Locate the cell with the specified text and output its [x, y] center coordinate. 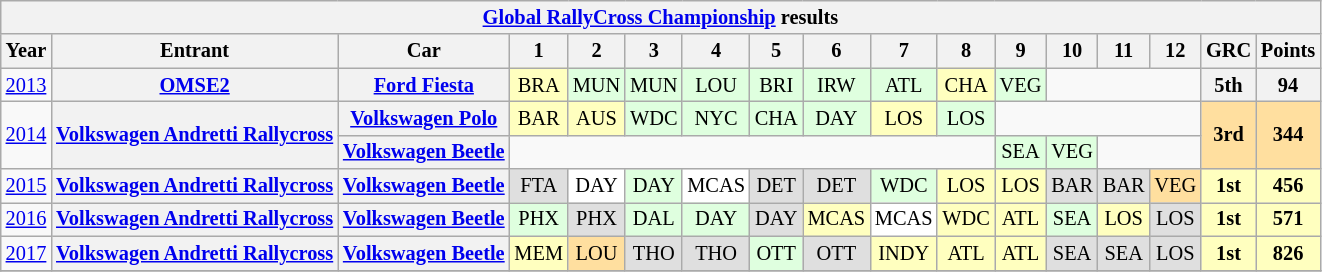
8 [966, 51]
GRC [1228, 51]
2014 [26, 134]
7 [904, 51]
Entrant [194, 51]
10 [1072, 51]
INDY [904, 253]
NYC [716, 118]
5 [776, 51]
BRI [776, 85]
BRA [539, 85]
94 [1288, 85]
Volkswagen Polo [424, 118]
Global RallyCross Championship results [660, 17]
Points [1288, 51]
3 [654, 51]
AUS [596, 118]
Year [26, 51]
OMSE2 [194, 85]
11 [1124, 51]
826 [1288, 253]
1 [539, 51]
6 [836, 51]
2016 [26, 219]
344 [1288, 134]
IRW [836, 85]
456 [1288, 186]
FTA [539, 186]
12 [1175, 51]
MEM [539, 253]
Ford Fiesta [424, 85]
2015 [26, 186]
571 [1288, 219]
2013 [26, 85]
2 [596, 51]
3rd [1228, 134]
5th [1228, 85]
2017 [26, 253]
Car [424, 51]
DAL [654, 219]
9 [1021, 51]
4 [716, 51]
